Return (X, Y) of the center of cell containing provided text 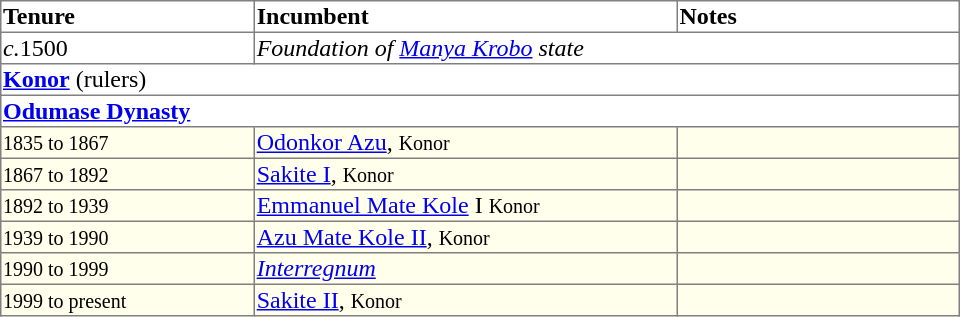
Incumbent (466, 17)
Odonkor Azu, Konor (466, 143)
Odumase Dynasty (480, 111)
c.1500 (128, 48)
1892 to 1939 (128, 206)
Sakite II, Konor (466, 300)
1939 to 1990 (128, 237)
1999 to present (128, 300)
Azu Mate Kole II, Konor (466, 237)
Notes (818, 17)
1835 to 1867 (128, 143)
Foundation of Manya Krobo state (606, 48)
1990 to 1999 (128, 269)
1867 to 1892 (128, 174)
Emmanuel Mate Kole I Konor (466, 206)
Konor (rulers) (480, 80)
Interregnum (466, 269)
Sakite I, Konor (466, 174)
Tenure (128, 17)
